Extract the (X, Y) coordinate from the center of the cell holding the provided text.  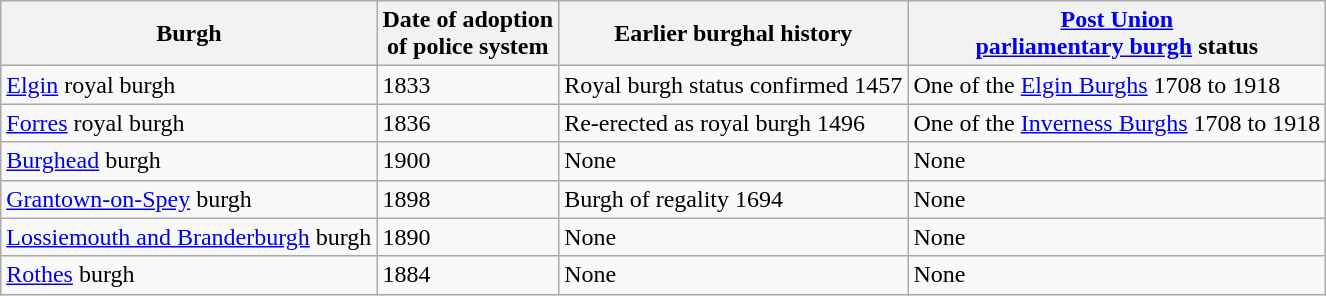
Burghead burgh (189, 161)
1890 (468, 237)
1898 (468, 199)
Lossiemouth and Branderburgh burgh (189, 237)
One of the Inverness Burghs 1708 to 1918 (1117, 123)
Burgh of regality 1694 (734, 199)
1836 (468, 123)
Elgin royal burgh (189, 85)
Grantown-on-Spey burgh (189, 199)
Earlier burghal history (734, 34)
Royal burgh status confirmed 1457 (734, 85)
One of the Elgin Burghs 1708 to 1918 (1117, 85)
Burgh (189, 34)
1833 (468, 85)
1884 (468, 275)
Post Union parliamentary burgh status (1117, 34)
Date of adoption of police system (468, 34)
Rothes burgh (189, 275)
Re-erected as royal burgh 1496 (734, 123)
Forres royal burgh (189, 123)
1900 (468, 161)
